Scan for the cell matching the given text and deliver its [X, Y] coordinate at center. 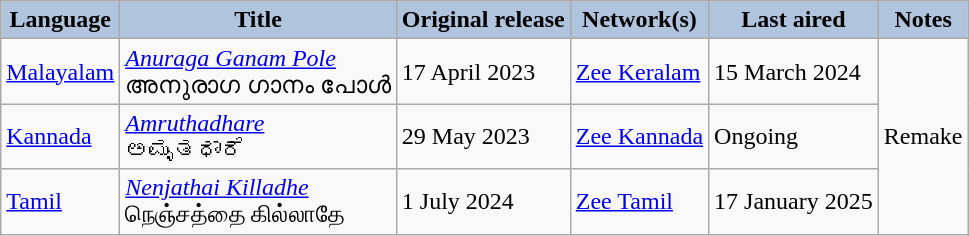
1 July 2024 [483, 202]
Anuraga Ganam Pole അനുരാഗ ഗാനം പോൾ [258, 72]
Kannada [60, 136]
Malayalam [60, 72]
Zee Tamil [639, 202]
Title [258, 20]
Original release [483, 20]
Zee Keralam [639, 72]
15 March 2024 [794, 72]
Nenjathai Killadhe நெஞ்சத்தை கில்லாதே [258, 202]
Last aired [794, 20]
17 April 2023 [483, 72]
29 May 2023 [483, 136]
Notes [923, 20]
Network(s) [639, 20]
Amruthadhare ಅಮೃತಧಾರೆ [258, 136]
Ongoing [794, 136]
Zee Kannada [639, 136]
Remake [923, 136]
17 January 2025 [794, 202]
Language [60, 20]
Tamil [60, 202]
